Provide the [x, y] coordinate of the cell's center where the given text is located.  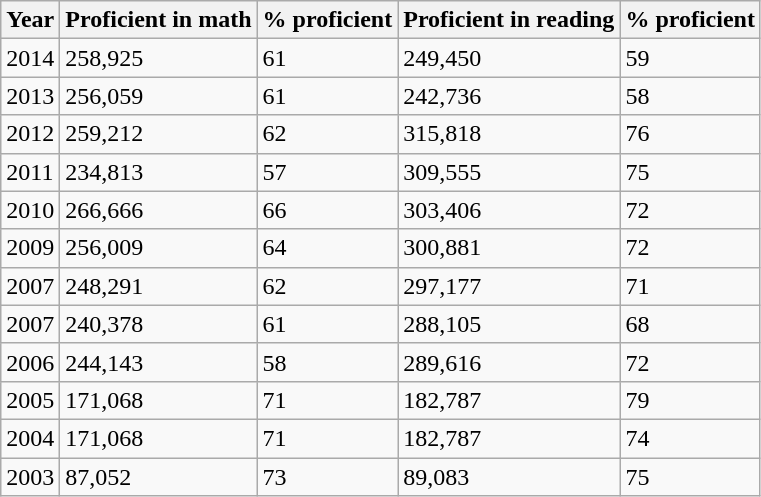
309,555 [509, 172]
Proficient in reading [509, 20]
2012 [30, 134]
Year [30, 20]
66 [328, 210]
259,212 [158, 134]
266,666 [158, 210]
87,052 [158, 477]
2003 [30, 477]
2006 [30, 362]
256,059 [158, 96]
64 [328, 248]
2004 [30, 438]
89,083 [509, 477]
234,813 [158, 172]
244,143 [158, 362]
76 [690, 134]
297,177 [509, 286]
74 [690, 438]
288,105 [509, 324]
315,818 [509, 134]
Proficient in math [158, 20]
2013 [30, 96]
79 [690, 400]
57 [328, 172]
2011 [30, 172]
258,925 [158, 58]
2014 [30, 58]
240,378 [158, 324]
73 [328, 477]
68 [690, 324]
289,616 [509, 362]
2009 [30, 248]
249,450 [509, 58]
2005 [30, 400]
242,736 [509, 96]
256,009 [158, 248]
2010 [30, 210]
300,881 [509, 248]
303,406 [509, 210]
59 [690, 58]
248,291 [158, 286]
